Locate the cell with the specified text and output its [X, Y] center coordinate. 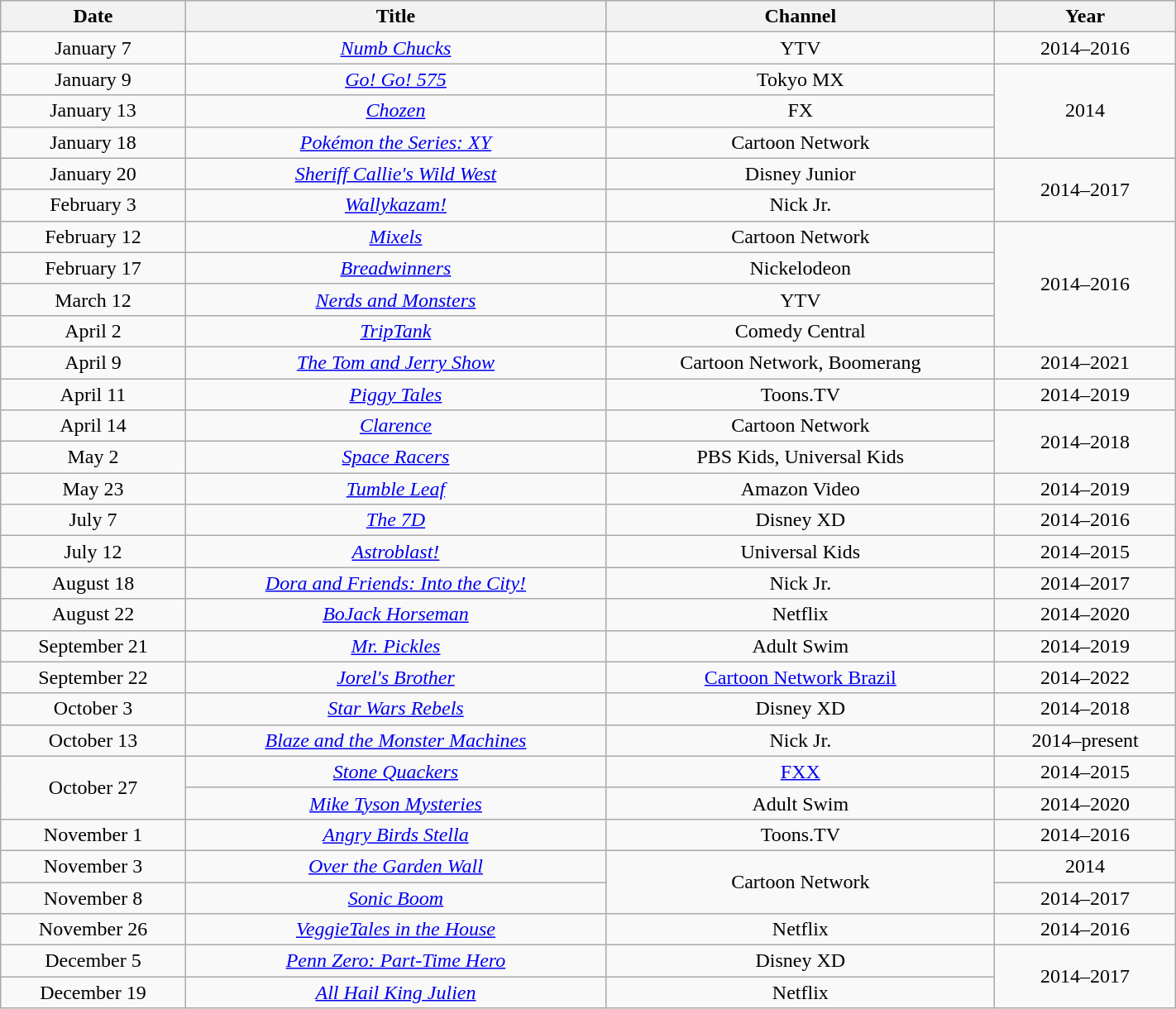
Astroblast! [395, 552]
TripTank [395, 331]
November 3 [93, 866]
September 22 [93, 677]
Sonic Boom [395, 897]
The Tom and Jerry Show [395, 362]
Space Racers [395, 457]
2014–2021 [1085, 362]
2014–present [1085, 740]
Sheriff Callie's Wild West [395, 174]
January 7 [93, 48]
Blaze and the Monster Machines [395, 740]
Cartoon Network, Boomerang [801, 362]
Amazon Video [801, 489]
February 17 [93, 268]
Mr. Pickles [395, 646]
Year [1085, 17]
Tokyo MX [801, 79]
2014–2022 [1085, 677]
Chozen [395, 111]
November 26 [93, 930]
Cartoon Network Brazil [801, 677]
Wallykazam! [395, 205]
Breadwinners [395, 268]
November 1 [93, 834]
October 3 [93, 709]
August 18 [93, 583]
PBS Kids, Universal Kids [801, 457]
Universal Kids [801, 552]
February 12 [93, 237]
Over the Garden Wall [395, 866]
Date [93, 17]
Dora and Friends: Into the City! [395, 583]
BoJack Horseman [395, 614]
FXX [801, 772]
March 12 [93, 299]
February 3 [93, 205]
Nickelodeon [801, 268]
April 2 [93, 331]
May 2 [93, 457]
Go! Go! 575 [395, 79]
July 7 [93, 520]
Stone Quackers [395, 772]
Mixels [395, 237]
April 14 [93, 426]
Pokémon the Series: XY [395, 142]
Disney Junior [801, 174]
Piggy Tales [395, 395]
May 23 [93, 489]
Comedy Central [801, 331]
April 11 [93, 395]
December 19 [93, 992]
December 5 [93, 961]
October 27 [93, 787]
January 18 [93, 142]
January 13 [93, 111]
Jorel's Brother [395, 677]
January 20 [93, 174]
VeggieTales in the House [395, 930]
January 9 [93, 79]
Channel [801, 17]
Clarence [395, 426]
All Hail King Julien [395, 992]
October 13 [93, 740]
Tumble Leaf [395, 489]
Nerds and Monsters [395, 299]
The 7D [395, 520]
FX [801, 111]
Title [395, 17]
April 9 [93, 362]
Angry Birds Stella [395, 834]
September 21 [93, 646]
November 8 [93, 897]
August 22 [93, 614]
Numb Chucks [395, 48]
Penn Zero: Part-Time Hero [395, 961]
July 12 [93, 552]
Mike Tyson Mysteries [395, 803]
Star Wars Rebels [395, 709]
